Pinpoint the cell where the given text exists, returning its [X, Y] midpoint coordinate. 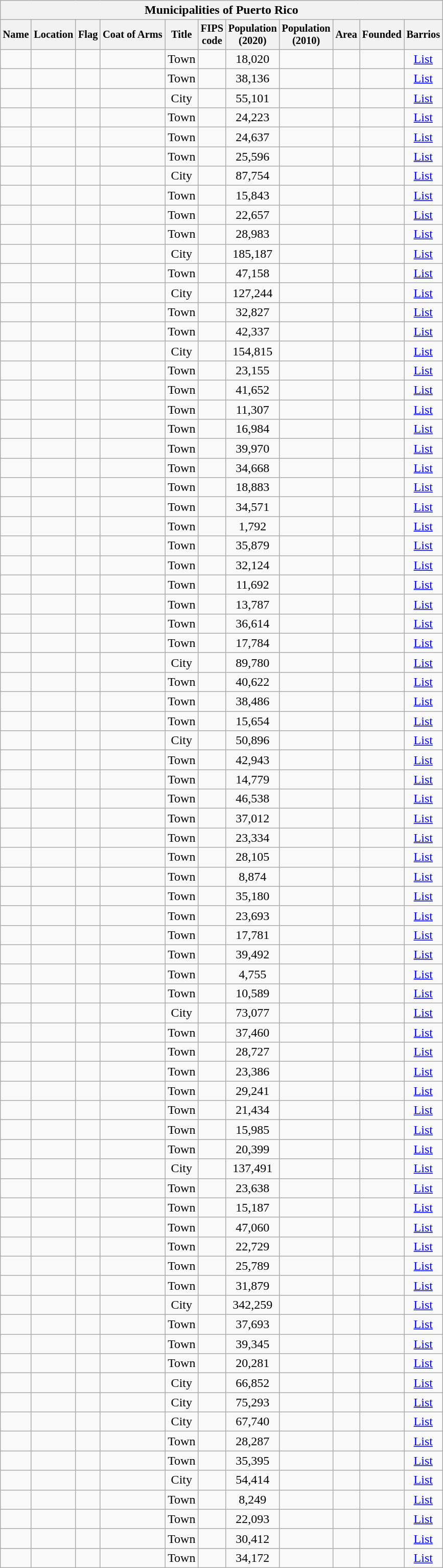
FIPScode [212, 35]
22,729 [252, 1246]
Location [53, 35]
Barrios [423, 35]
23,638 [252, 1188]
342,259 [252, 1305]
36,614 [252, 623]
38,136 [252, 79]
17,781 [252, 935]
28,287 [252, 1441]
Founded [382, 35]
35,180 [252, 896]
25,596 [252, 156]
66,852 [252, 1383]
89,780 [252, 662]
23,155 [252, 370]
20,399 [252, 1149]
41,652 [252, 390]
Area [346, 35]
30,412 [252, 1538]
14,779 [252, 779]
11,307 [252, 410]
39,345 [252, 1344]
22,657 [252, 215]
54,414 [252, 1480]
23,693 [252, 915]
127,244 [252, 293]
29,241 [252, 1091]
28,983 [252, 234]
Flag [88, 35]
39,970 [252, 449]
37,693 [252, 1325]
Title [182, 35]
34,668 [252, 468]
42,337 [252, 331]
38,486 [252, 702]
37,012 [252, 818]
31,879 [252, 1285]
13,787 [252, 604]
11,692 [252, 585]
Municipalities of Puerto Rico [222, 10]
67,740 [252, 1422]
73,077 [252, 1013]
4,755 [252, 974]
32,827 [252, 312]
75,293 [252, 1402]
35,395 [252, 1461]
1,792 [252, 526]
35,879 [252, 546]
47,060 [252, 1227]
Population(2010) [307, 35]
32,124 [252, 565]
Coat of Arms [132, 35]
21,434 [252, 1110]
23,334 [252, 838]
15,654 [252, 721]
Name [16, 35]
46,538 [252, 799]
17,784 [252, 643]
37,460 [252, 1033]
87,754 [252, 176]
154,815 [252, 351]
50,896 [252, 741]
24,223 [252, 118]
15,985 [252, 1130]
28,727 [252, 1052]
28,105 [252, 857]
24,637 [252, 137]
185,187 [252, 254]
42,943 [252, 760]
23,386 [252, 1071]
39,492 [252, 954]
34,571 [252, 507]
40,622 [252, 682]
137,491 [252, 1169]
8,249 [252, 1499]
10,589 [252, 993]
16,984 [252, 429]
15,187 [252, 1207]
15,843 [252, 195]
25,789 [252, 1266]
34,172 [252, 1558]
22,093 [252, 1519]
18,883 [252, 487]
Population(2020) [252, 35]
18,020 [252, 59]
55,101 [252, 98]
20,281 [252, 1363]
47,158 [252, 273]
8,874 [252, 877]
